Return the (x, y) coordinate for the center point of the cell that contains the specified text.  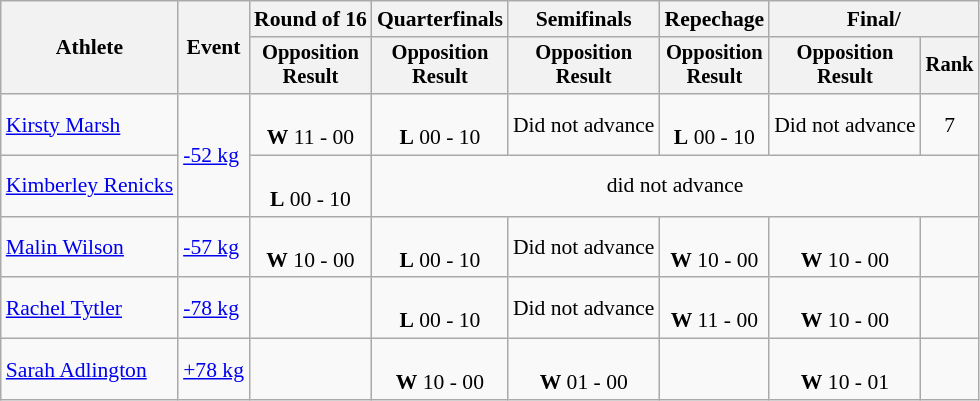
Sarah Adlington (90, 370)
did not advance (675, 186)
Semifinals (584, 19)
Rachel Tytler (90, 308)
7 (950, 124)
-57 kg (214, 248)
W 10 - 01 (845, 370)
Rank (950, 66)
Event (214, 48)
Kirsty Marsh (90, 124)
Kimberley Renicks (90, 186)
Final/ (874, 19)
-52 kg (214, 155)
Malin Wilson (90, 248)
+78 kg (214, 370)
Round of 16 (310, 19)
Repechage (715, 19)
Quarterfinals (440, 19)
-78 kg (214, 308)
Athlete (90, 48)
W 01 - 00 (584, 370)
